Capture the cell that displays the provided text and extract its [X, Y] central coordinate. 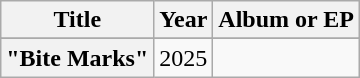
Year [184, 20]
"Bite Marks" [78, 58]
Album or EP [286, 20]
2025 [184, 58]
Title [78, 20]
